Extract the [x, y] coordinate from the center of the cell holding the provided text.  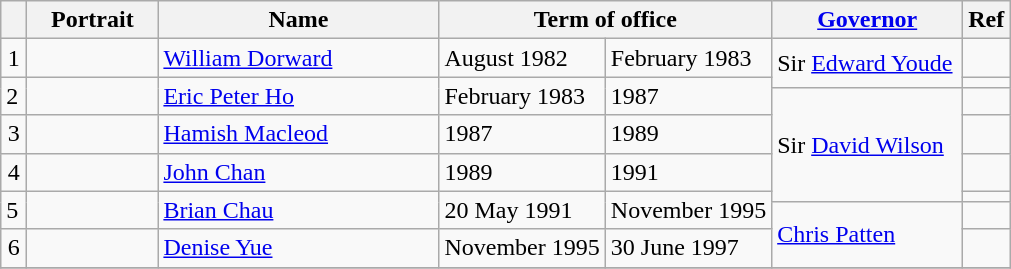
1 [14, 58]
William Dorward [298, 58]
Brian Chau [298, 210]
2 [14, 96]
30 June 1997 [688, 248]
5 [14, 210]
Name [298, 20]
3 [14, 134]
August 1982 [522, 58]
Term of office [606, 20]
Ref [986, 20]
Denise Yue [298, 248]
1991 [688, 172]
Portrait [92, 20]
6 [14, 248]
Governor [868, 20]
20 May 1991 [522, 210]
4 [14, 172]
Eric Peter Ho [298, 96]
John Chan [298, 172]
Hamish Macleod [298, 134]
Chris Patten [868, 234]
Sir David Wilson [868, 145]
Sir Edward Youde [868, 64]
